Provide the (X, Y) coordinate of the cell's center where the given text is located.  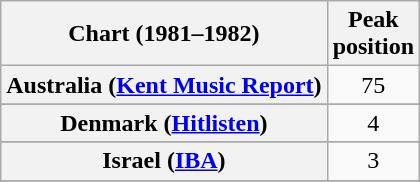
Peakposition (373, 34)
Denmark (Hitlisten) (164, 123)
4 (373, 123)
75 (373, 85)
Australia (Kent Music Report) (164, 85)
3 (373, 161)
Israel (IBA) (164, 161)
Chart (1981–1982) (164, 34)
